Search for the cell housing the specified text and yield its [X, Y] center coordinate. 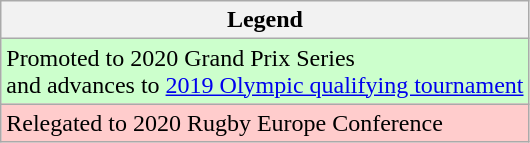
Relegated to 2020 Rugby Europe Conference [265, 123]
Promoted to 2020 Grand Prix Series and advances to 2019 Olympic qualifying tournament [265, 72]
Legend [265, 20]
